Extract the (X, Y) coordinate from the center of the cell holding the provided text.  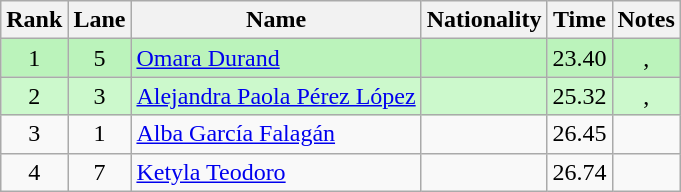
26.45 (580, 134)
Name (276, 20)
5 (100, 58)
25.32 (580, 96)
23.40 (580, 58)
Notes (646, 20)
2 (34, 96)
Nationality (484, 20)
Alejandra Paola Pérez López (276, 96)
26.74 (580, 172)
Rank (34, 20)
Ketyla Teodoro (276, 172)
Lane (100, 20)
Omara Durand (276, 58)
Time (580, 20)
4 (34, 172)
Alba García Falagán (276, 134)
7 (100, 172)
